From the cell containing the given text, extract its center point as (X, Y) coordinate. 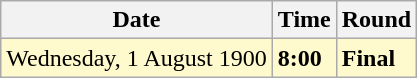
Wednesday, 1 August 1900 (137, 58)
Round (376, 20)
8:00 (304, 58)
Date (137, 20)
Final (376, 58)
Time (304, 20)
